Capture the cell that displays the provided text and extract its [X, Y] central coordinate. 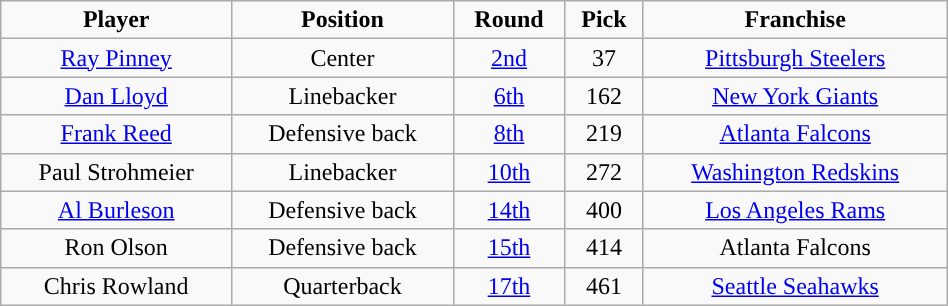
Los Angeles Rams [795, 210]
414 [604, 248]
Frank Reed [116, 134]
New York Giants [795, 96]
Quarterback [343, 286]
Ray Pinney [116, 58]
2nd [509, 58]
6th [509, 96]
10th [509, 172]
Washington Redskins [795, 172]
Round [509, 20]
162 [604, 96]
15th [509, 248]
Pittsburgh Steelers [795, 58]
461 [604, 286]
Paul Strohmeier [116, 172]
Dan Lloyd [116, 96]
Chris Rowland [116, 286]
Ron Olson [116, 248]
400 [604, 210]
37 [604, 58]
17th [509, 286]
Al Burleson [116, 210]
Seattle Seahawks [795, 286]
8th [509, 134]
Franchise [795, 20]
Pick [604, 20]
Player [116, 20]
Center [343, 58]
Position [343, 20]
14th [509, 210]
219 [604, 134]
272 [604, 172]
